Extract the [x, y] coordinate from the center of the cell holding the provided text.  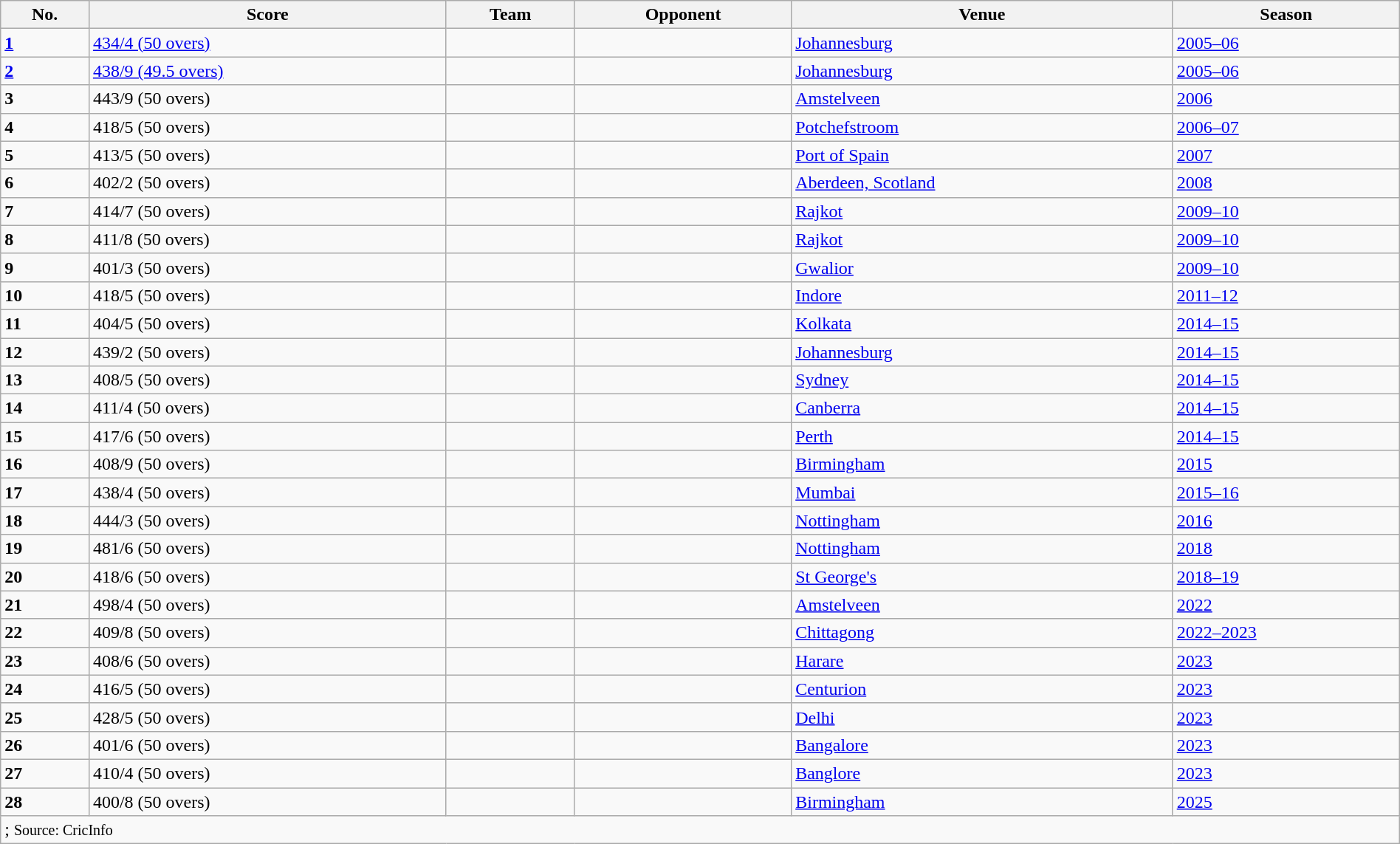
444/3 (50 overs) [267, 521]
28 [45, 801]
5 [45, 155]
9 [45, 267]
Banglore [982, 773]
Aberdeen, Scotland [982, 183]
13 [45, 380]
Harare [982, 661]
St George's [982, 577]
; Source: CricInfo [700, 830]
Port of Spain [982, 155]
2018–19 [1286, 577]
410/4 (50 overs) [267, 773]
Team [510, 15]
404/5 (50 overs) [267, 323]
Bangalore [982, 745]
7 [45, 211]
20 [45, 577]
400/8 (50 overs) [267, 801]
428/5 (50 overs) [267, 717]
443/9 (50 overs) [267, 99]
481/6 (50 overs) [267, 549]
402/2 (50 overs) [267, 183]
2015–16 [1286, 493]
2022–2023 [1286, 633]
3 [45, 99]
414/7 (50 overs) [267, 211]
27 [45, 773]
2007 [1286, 155]
24 [45, 689]
2015 [1286, 464]
408/6 (50 overs) [267, 661]
408/9 (50 overs) [267, 464]
498/4 (50 overs) [267, 605]
416/5 (50 overs) [267, 689]
411/8 (50 overs) [267, 239]
413/5 (50 overs) [267, 155]
Season [1286, 15]
2008 [1286, 183]
Venue [982, 15]
2 [45, 71]
Kolkata [982, 323]
417/6 (50 overs) [267, 436]
17 [45, 493]
22 [45, 633]
2018 [1286, 549]
Sydney [982, 380]
2006–07 [1286, 127]
14 [45, 408]
Delhi [982, 717]
23 [45, 661]
Gwalior [982, 267]
Potchefstroom [982, 127]
4 [45, 127]
Chittagong [982, 633]
434/4 (50 overs) [267, 43]
16 [45, 464]
Score [267, 15]
18 [45, 521]
6 [45, 183]
401/3 (50 overs) [267, 267]
15 [45, 436]
438/4 (50 overs) [267, 493]
25 [45, 717]
438/9 (49.5 overs) [267, 71]
2025 [1286, 801]
Centurion [982, 689]
Mumbai [982, 493]
Canberra [982, 408]
Perth [982, 436]
401/6 (50 overs) [267, 745]
Indore [982, 295]
418/6 (50 overs) [267, 577]
12 [45, 352]
Opponent [682, 15]
21 [45, 605]
439/2 (50 overs) [267, 352]
408/5 (50 overs) [267, 380]
2016 [1286, 521]
409/8 (50 overs) [267, 633]
19 [45, 549]
1 [45, 43]
2006 [1286, 99]
2022 [1286, 605]
10 [45, 295]
No. [45, 15]
8 [45, 239]
2011–12 [1286, 295]
411/4 (50 overs) [267, 408]
11 [45, 323]
26 [45, 745]
